From the cell containing the given text, extract its center point as (X, Y) coordinate. 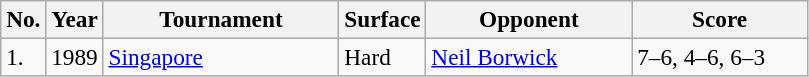
No. (24, 19)
Score (720, 19)
Year (74, 19)
1. (24, 57)
7–6, 4–6, 6–3 (720, 57)
Tournament (221, 19)
Hard (382, 57)
1989 (74, 57)
Opponent (529, 19)
Surface (382, 19)
Neil Borwick (529, 57)
Singapore (221, 57)
